Return (x, y) of the center of cell containing provided text 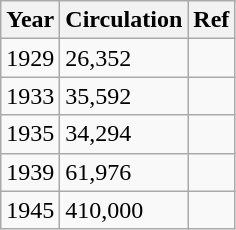
1939 (30, 172)
26,352 (124, 58)
Year (30, 20)
61,976 (124, 172)
35,592 (124, 96)
1929 (30, 58)
34,294 (124, 134)
1945 (30, 210)
410,000 (124, 210)
1933 (30, 96)
1935 (30, 134)
Circulation (124, 20)
Ref (212, 20)
